Find where the given text appears and provide that cell's center as [X, Y] coordinate. 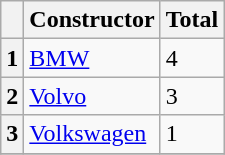
BMW [92, 58]
2 [12, 96]
4 [192, 58]
Volvo [92, 96]
Total [192, 20]
Constructor [92, 20]
Volkswagen [92, 134]
